Output the [x, y] coordinate of the center of the cell containing the given text.  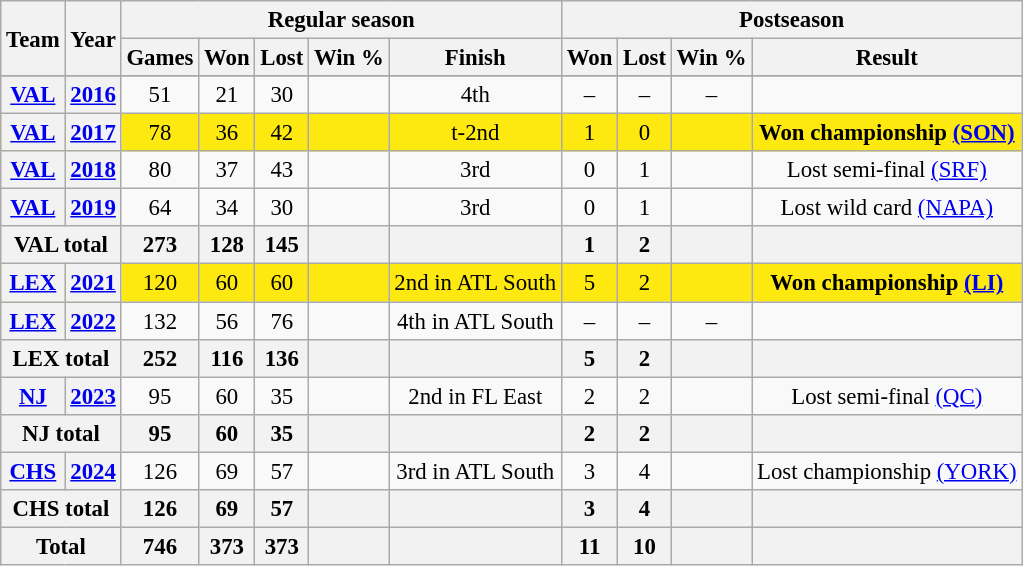
4th [475, 95]
145 [282, 245]
Lost semi-final (SRF) [887, 170]
64 [160, 208]
CHS total [61, 509]
51 [160, 95]
Regular season [341, 20]
4th in ATL South [475, 321]
42 [282, 133]
2022 [93, 321]
2024 [93, 471]
Won championship (SON) [887, 133]
2021 [93, 283]
LEX total [61, 358]
273 [160, 245]
37 [227, 170]
80 [160, 170]
VAL total [61, 245]
t-2nd [475, 133]
2019 [93, 208]
746 [160, 546]
10 [645, 546]
43 [282, 170]
Finish [475, 58]
Total [61, 546]
2023 [93, 396]
CHS [33, 471]
2nd in FL East [475, 396]
Lost semi-final (QC) [887, 396]
NJ [33, 396]
Postseason [791, 20]
56 [227, 321]
Won championship (LI) [887, 283]
NJ total [61, 433]
116 [227, 358]
136 [282, 358]
Games [160, 58]
34 [227, 208]
78 [160, 133]
128 [227, 245]
2nd in ATL South [475, 283]
Lost championship (YORK) [887, 471]
2017 [93, 133]
Result [887, 58]
3rd in ATL South [475, 471]
2016 [93, 95]
Year [93, 38]
Lost wild card (NAPA) [887, 208]
21 [227, 95]
132 [160, 321]
120 [160, 283]
76 [282, 321]
36 [227, 133]
252 [160, 358]
Team [33, 38]
11 [589, 546]
2018 [93, 170]
